Locate the cell with the specified text and output its [x, y] center coordinate. 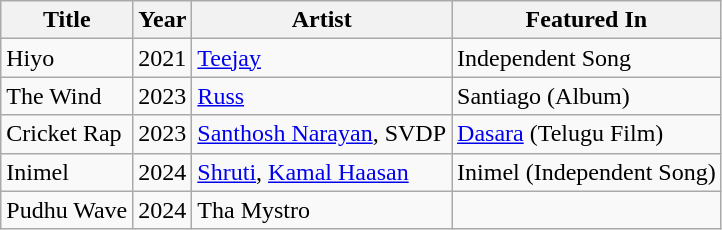
Featured In [587, 20]
Hiyo [67, 58]
Inimel [67, 172]
Pudhu Wave [67, 210]
Teejay [322, 58]
Dasara (Telugu Film) [587, 134]
Cricket Rap [67, 134]
Santhosh Narayan, SVDP [322, 134]
Year [162, 20]
2021 [162, 58]
Russ [322, 96]
Tha Mystro [322, 210]
Inimel (Independent Song) [587, 172]
Artist [322, 20]
Title [67, 20]
The Wind [67, 96]
Independent Song [587, 58]
Santiago (Album) [587, 96]
Shruti, Kamal Haasan [322, 172]
